Extract the [X, Y] coordinate from the center of the cell holding the provided text.  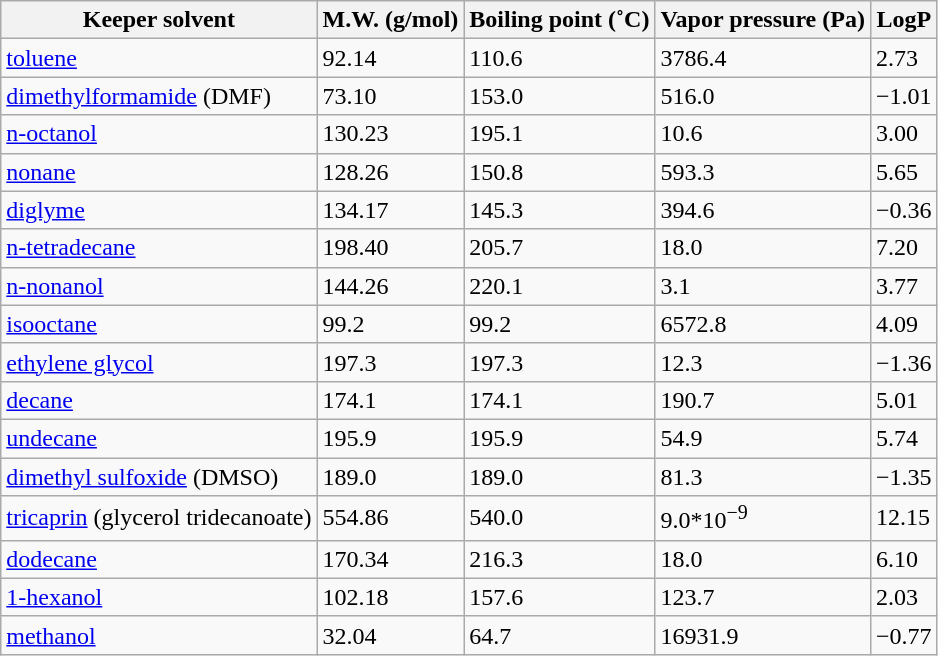
5.01 [904, 400]
73.10 [390, 96]
9.0*10−9 [763, 518]
M.W. (g/mol) [390, 20]
n-octanol [159, 134]
3.00 [904, 134]
3786.4 [763, 58]
2.73 [904, 58]
isooctane [159, 324]
7.20 [904, 248]
394.6 [763, 210]
81.3 [763, 477]
144.26 [390, 286]
dimethylformamide (DMF) [159, 96]
dodecane [159, 559]
123.7 [763, 597]
157.6 [560, 597]
Keeper solvent [159, 20]
n-nonanol [159, 286]
3.1 [763, 286]
32.04 [390, 635]
16931.9 [763, 635]
6.10 [904, 559]
198.40 [390, 248]
205.7 [560, 248]
12.15 [904, 518]
1-hexanol [159, 597]
3.77 [904, 286]
toluene [159, 58]
130.23 [390, 134]
tricaprin (glycerol tridecanoate) [159, 518]
ethylene glycol [159, 362]
195.1 [560, 134]
220.1 [560, 286]
150.8 [560, 172]
54.9 [763, 438]
216.3 [560, 559]
dimethyl sulfoxide (DMSO) [159, 477]
190.7 [763, 400]
−0.36 [904, 210]
64.7 [560, 635]
110.6 [560, 58]
undecane [159, 438]
170.34 [390, 559]
methanol [159, 635]
593.3 [763, 172]
92.14 [390, 58]
12.3 [763, 362]
Vapor pressure (Pa) [763, 20]
−0.77 [904, 635]
n-tetradecane [159, 248]
decane [159, 400]
5.74 [904, 438]
−1.35 [904, 477]
nonane [159, 172]
554.86 [390, 518]
153.0 [560, 96]
−1.36 [904, 362]
Boiling point (˚C) [560, 20]
102.18 [390, 597]
10.6 [763, 134]
diglyme [159, 210]
134.17 [390, 210]
540.0 [560, 518]
4.09 [904, 324]
516.0 [763, 96]
5.65 [904, 172]
128.26 [390, 172]
LogP [904, 20]
145.3 [560, 210]
6572.8 [763, 324]
−1.01 [904, 96]
2.03 [904, 597]
